Return [X, Y] of the center of cell containing provided text 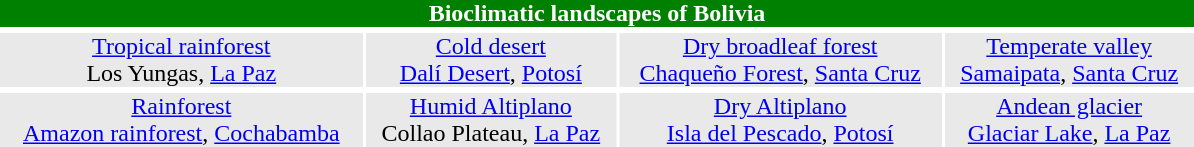
Humid AltiplanoCollao Plateau, La Paz [491, 120]
Cold desertDalí Desert, Potosí [491, 60]
Bioclimatic landscapes of Bolivia [597, 14]
Andean glacierGlaciar Lake, La Paz [1069, 120]
Dry AltiplanoIsla del Pescado, Potosí [780, 120]
RainforestAmazon rainforest, Cochabamba [182, 120]
Temperate valleySamaipata, Santa Cruz [1069, 60]
Dry broadleaf forestChaqueño Forest, Santa Cruz [780, 60]
Tropical rainforestLos Yungas, La Paz [182, 60]
